Pinpoint the cell where the given text exists, returning its (x, y) midpoint coordinate. 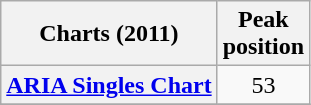
Peakposition (263, 34)
ARIA Singles Chart (109, 85)
Charts (2011) (109, 34)
53 (263, 85)
